Detect which cell encompasses the target text, then output its [x, y] center coordinate. 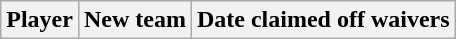
Player [40, 20]
New team [134, 20]
Date claimed off waivers [323, 20]
